Extract the [X, Y] coordinate from the center of the cell holding the provided text.  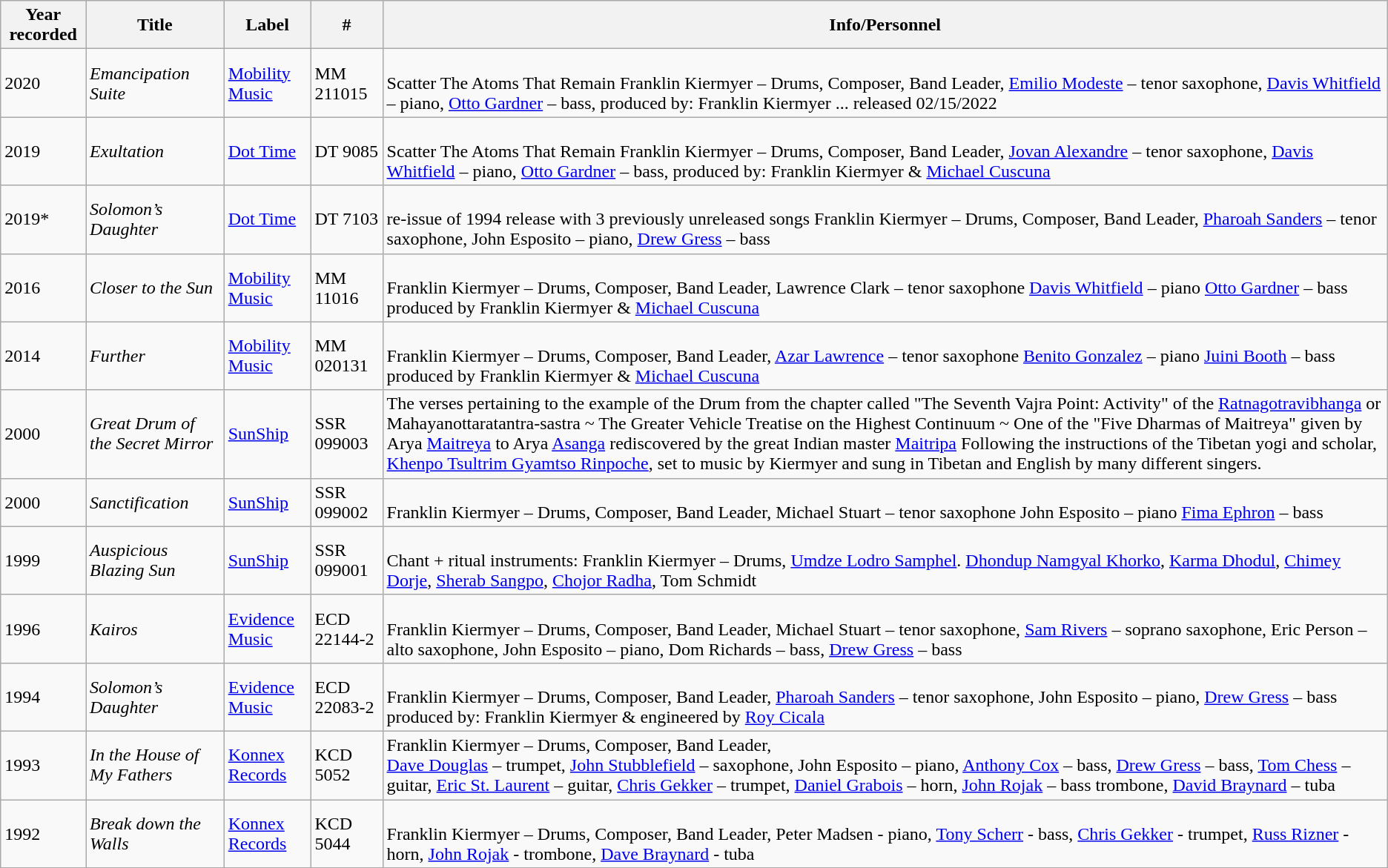
Emancipation Suite [156, 83]
Closer to the Sun [156, 288]
DT 9085 [347, 151]
Info/Personnel [885, 25]
In the House of My Fathers [156, 765]
1994 [43, 697]
MM 211015 [347, 83]
Break down the Walls [156, 833]
2019 [43, 151]
Kairos [156, 629]
Label [267, 25]
KCD 5044 [347, 833]
Further [156, 356]
Exultation [156, 151]
Year recorded [43, 25]
DT 7103 [347, 219]
2020 [43, 83]
SSR 099002 [347, 503]
Sanctification [156, 503]
MM 020131 [347, 356]
SSR 099003 [347, 434]
SSR 099001 [347, 560]
ECD 22083-2 [347, 697]
MM 11016 [347, 288]
ECD 22144-2 [347, 629]
1992 [43, 833]
2014 [43, 356]
# [347, 25]
1993 [43, 765]
1999 [43, 560]
2019* [43, 219]
KCD 5052 [347, 765]
1996 [43, 629]
Great Drum of the Secret Mirror [156, 434]
Franklin Kiermyer – Drums, Composer, Band Leader, Michael Stuart – tenor saxophone John Esposito – piano Fima Ephron – bass [885, 503]
Title [156, 25]
Auspicious Blazing Sun [156, 560]
2016 [43, 288]
